Output the [X, Y] coordinate of the center of the cell containing the given text.  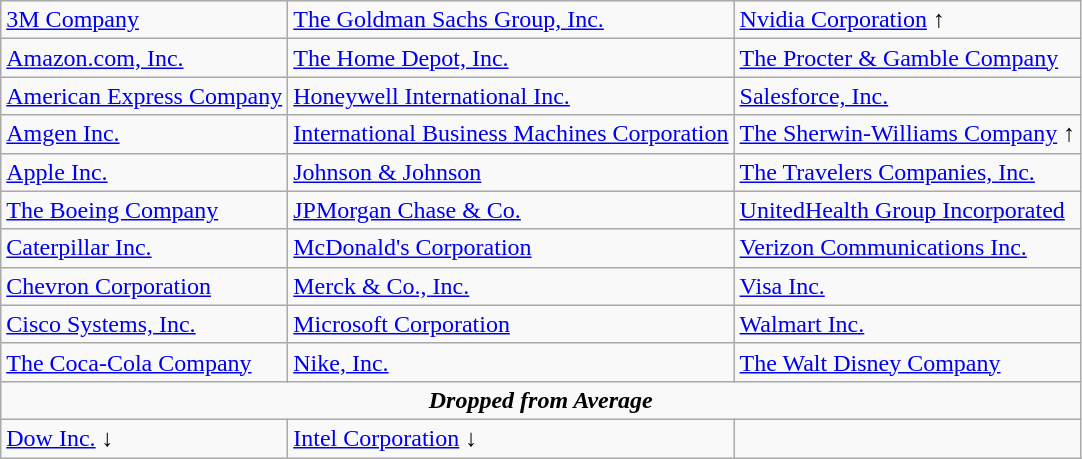
Amazon.com, Inc. [144, 58]
The Coca-Cola Company [144, 362]
Walmart Inc. [908, 324]
Honeywell International Inc. [511, 96]
JPMorgan Chase & Co. [511, 210]
The Home Depot, Inc. [511, 58]
Verizon Communications Inc. [908, 248]
The Sherwin-Williams Company ↑ [908, 134]
McDonald's Corporation [511, 248]
Merck & Co., Inc. [511, 286]
International Business Machines Corporation [511, 134]
The Goldman Sachs Group, Inc. [511, 20]
Dow Inc. ↓ [144, 438]
Microsoft Corporation [511, 324]
Apple Inc. [144, 172]
Amgen Inc. [144, 134]
Dropped from Average [541, 400]
Cisco Systems, Inc. [144, 324]
Nike, Inc. [511, 362]
Visa Inc. [908, 286]
3M Company [144, 20]
Salesforce, Inc. [908, 96]
American Express Company [144, 96]
Caterpillar Inc. [144, 248]
Nvidia Corporation ↑ [908, 20]
Intel Corporation ↓ [511, 438]
The Travelers Companies, Inc. [908, 172]
Johnson & Johnson [511, 172]
The Boeing Company [144, 210]
Chevron Corporation [144, 286]
The Procter & Gamble Company [908, 58]
UnitedHealth Group Incorporated [908, 210]
The Walt Disney Company [908, 362]
